Detect which cell encompasses the target text, then output its [x, y] center coordinate. 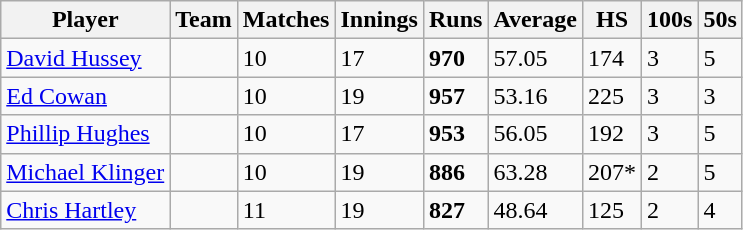
David Hussey [86, 58]
100s [670, 20]
174 [612, 58]
970 [455, 58]
56.05 [536, 134]
192 [612, 134]
Player [86, 20]
Michael Klinger [86, 172]
207* [612, 172]
Team [204, 20]
48.64 [536, 210]
53.16 [536, 96]
827 [455, 210]
57.05 [536, 58]
4 [720, 210]
63.28 [536, 172]
11 [286, 210]
Runs [455, 20]
Innings [379, 20]
886 [455, 172]
Phillip Hughes [86, 134]
Ed Cowan [86, 96]
953 [455, 134]
957 [455, 96]
Average [536, 20]
HS [612, 20]
50s [720, 20]
Chris Hartley [86, 210]
125 [612, 210]
Matches [286, 20]
225 [612, 96]
